From the cell containing the given text, extract its center point as [X, Y] coordinate. 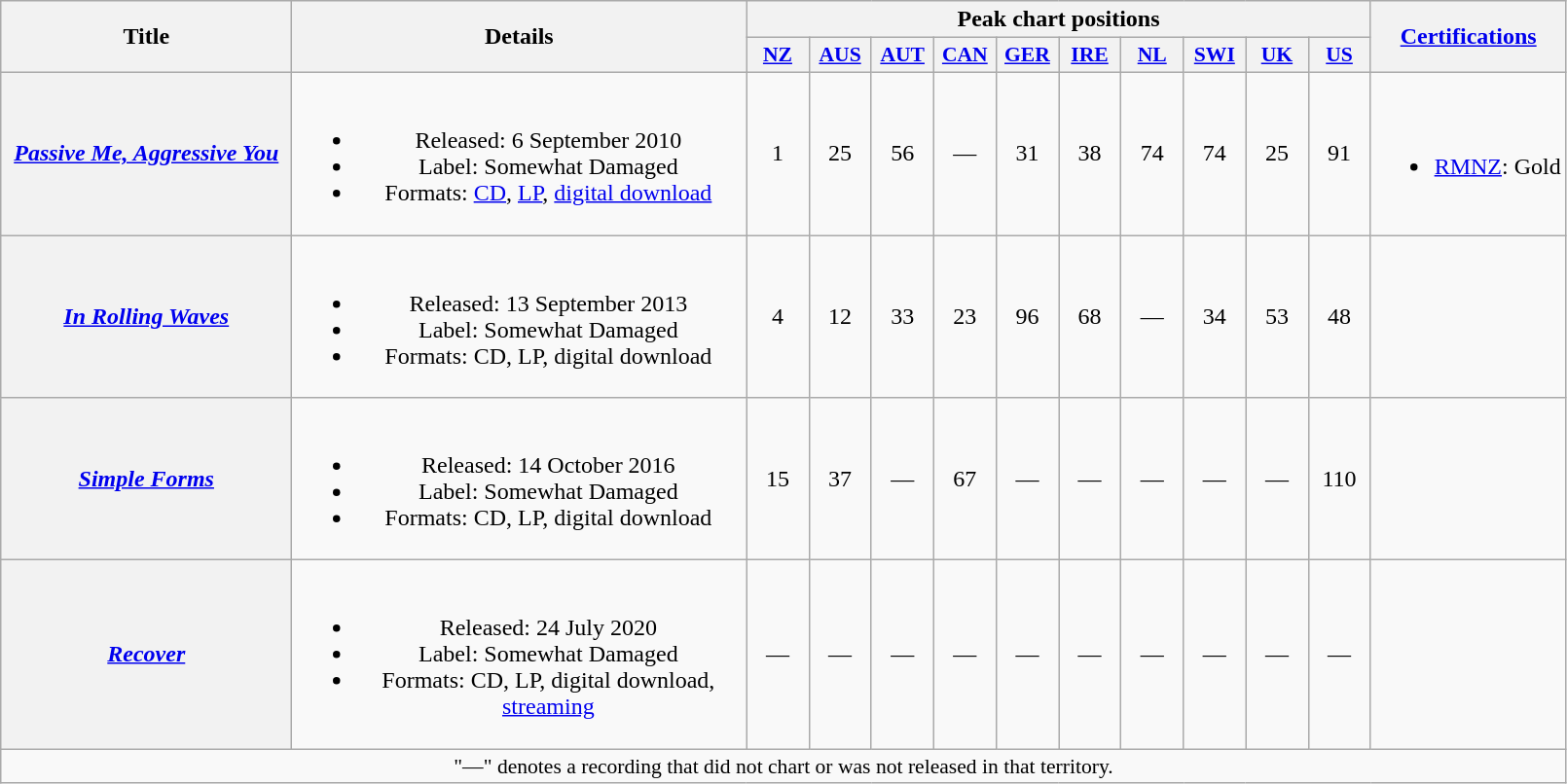
15 [778, 479]
Title [146, 37]
US [1339, 55]
NZ [778, 55]
53 [1277, 317]
37 [840, 479]
IRE [1090, 55]
Released: 13 September 2013Label: Somewhat DamagedFormats: CD, LP, digital download [520, 317]
GER [1027, 55]
Released: 24 July 2020Label: Somewhat DamagedFormats: CD, LP, digital download, streaming [520, 655]
Details [520, 37]
Released: 14 October 2016Label: Somewhat DamagedFormats: CD, LP, digital download [520, 479]
56 [902, 154]
96 [1027, 317]
NL [1152, 55]
38 [1090, 154]
SWI [1215, 55]
68 [1090, 317]
33 [902, 317]
AUT [902, 55]
"—" denotes a recording that did not chart or was not released in that territory. [783, 766]
67 [965, 479]
91 [1339, 154]
AUS [840, 55]
In Rolling Waves [146, 317]
UK [1277, 55]
4 [778, 317]
31 [1027, 154]
Released: 6 September 2010Label: Somewhat DamagedFormats: CD, LP, digital download [520, 154]
Certifications [1468, 37]
110 [1339, 479]
Simple Forms [146, 479]
48 [1339, 317]
Passive Me, Aggressive You [146, 154]
1 [778, 154]
34 [1215, 317]
Recover [146, 655]
Peak chart positions [1059, 19]
12 [840, 317]
CAN [965, 55]
23 [965, 317]
RMNZ: Gold [1468, 154]
